From the cell containing the given text, extract its center point as [x, y] coordinate. 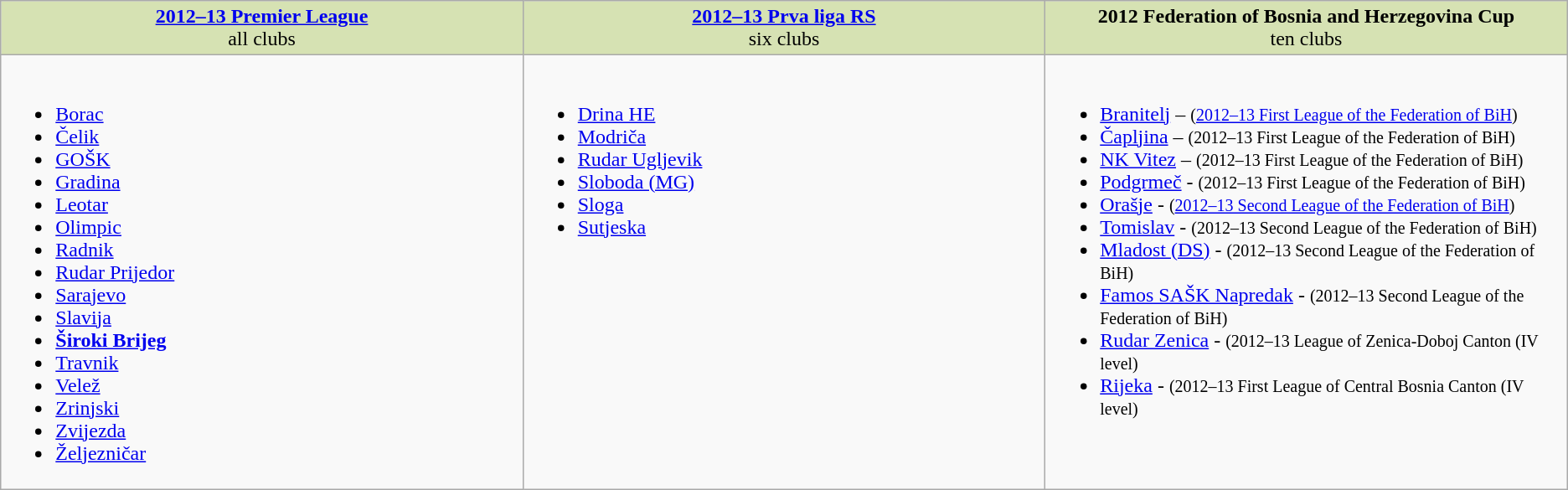
2012–13 Prva liga RSsix clubs [784, 28]
BoracČelikGOŠKGradinaLeotarOlimpicRadnikRudar PrijedorSarajevoSlavijaŠiroki BrijegTravnikVeležZrinjskiZvijezdaŽeljezničar [261, 272]
2012 Federation of Bosnia and Herzegovina Cupten clubs [1307, 28]
2012–13 Premier Leagueall clubs [261, 28]
Drina HEModričaRudar UgljevikSloboda (MG)SlogaSutjeska [784, 272]
